Provide the [X, Y] coordinate of the cell's center where the given text is located.  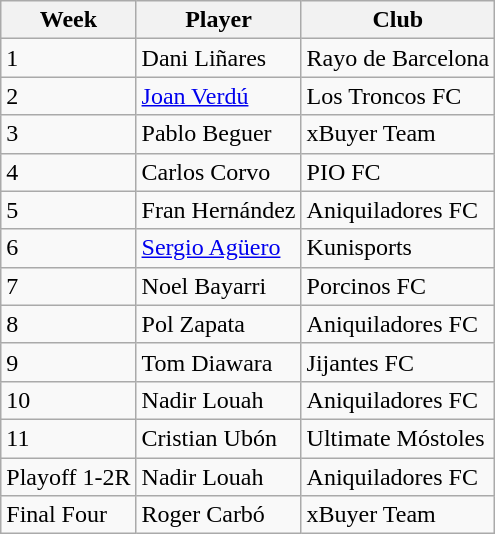
2 [68, 96]
Tom Diawara [218, 362]
Club [398, 20]
6 [68, 248]
PIO FC [398, 172]
Sergio Agüero [218, 248]
Player [218, 20]
Los Troncos FC [398, 96]
1 [68, 58]
9 [68, 362]
Rayo de Barcelona [398, 58]
Week [68, 20]
8 [68, 324]
Fran Hernández [218, 210]
Porcinos FC [398, 286]
Playoff 1-2R [68, 477]
Kunisports [398, 248]
Roger Carbó [218, 515]
Pol Zapata [218, 324]
Dani Liñares [218, 58]
7 [68, 286]
4 [68, 172]
Final Four [68, 515]
Carlos Corvo [218, 172]
5 [68, 210]
Pablo Beguer [218, 134]
Noel Bayarri [218, 286]
Jijantes FC [398, 362]
Ultimate Móstoles [398, 438]
10 [68, 400]
Joan Verdú [218, 96]
11 [68, 438]
3 [68, 134]
Cristian Ubón [218, 438]
